For the text-containing cell, return its midpoint in (x, y) coordinate format. 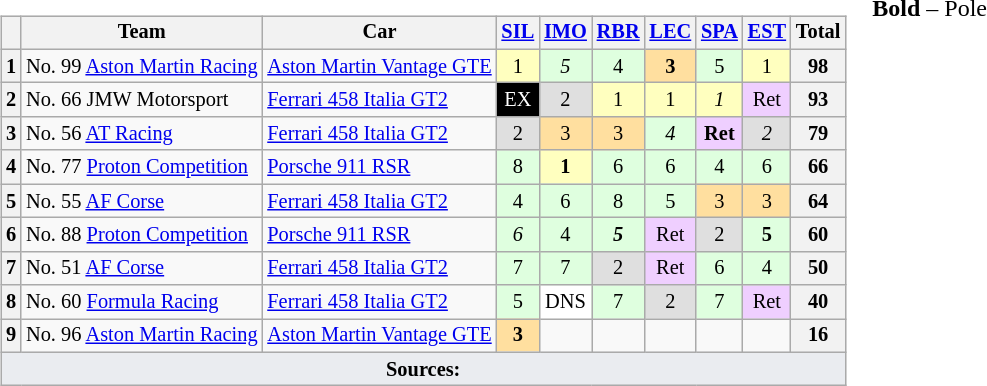
No. 56 AT Racing (142, 134)
60 (818, 235)
No. 66 JMW Motorsport (142, 100)
40 (818, 302)
No. 99 Aston Martin Racing (142, 66)
SIL (518, 33)
Sources: (423, 369)
No. 88 Proton Competition (142, 235)
No. 51 AF Corse (142, 268)
EX (518, 100)
IMO (566, 33)
16 (818, 336)
DNS (566, 302)
RBR (618, 33)
Car (379, 33)
66 (818, 167)
No. 77 Proton Competition (142, 167)
79 (818, 134)
LEC (670, 33)
9 (11, 336)
No. 60 Formula Racing (142, 302)
No. 96 Aston Martin Racing (142, 336)
64 (818, 201)
93 (818, 100)
50 (818, 268)
EST (767, 33)
No. 55 AF Corse (142, 201)
Total (818, 33)
Team (142, 33)
98 (818, 66)
SPA (720, 33)
